Return [X, Y] of the center of cell containing provided text 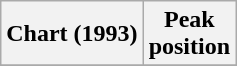
Peakposition [189, 34]
Chart (1993) [72, 34]
